Identify which cell holds the provided text, then report its (x, y) central coordinate. 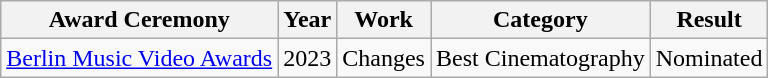
2023 (308, 58)
Work (384, 20)
Year (308, 20)
Changes (384, 58)
Best Cinematography (540, 58)
Nominated (709, 58)
Berlin Music Video Awards (140, 58)
Category (540, 20)
Result (709, 20)
Award Ceremony (140, 20)
